Locate the cell with the specified text and output its [x, y] center coordinate. 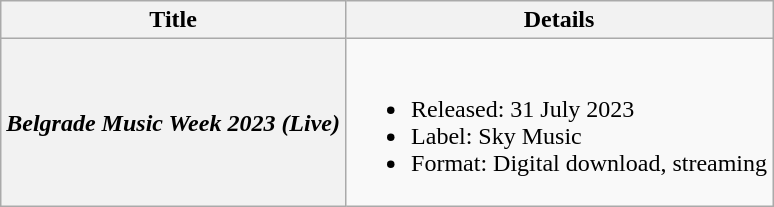
Details [560, 20]
Belgrade Music Week 2023 (Live) [174, 122]
Title [174, 20]
Released: 31 July 2023Label: Sky MusicFormat: Digital download, streaming [560, 122]
